Return (x, y) of the center of cell containing provided text 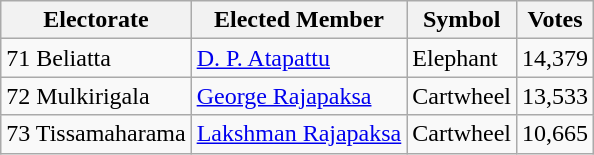
10,665 (554, 134)
13,533 (554, 96)
72 Mulkirigala (96, 96)
Electorate (96, 20)
Symbol (462, 20)
Elephant (462, 58)
George Rajapaksa (299, 96)
Lakshman Rajapaksa (299, 134)
Elected Member (299, 20)
Votes (554, 20)
73 Tissamaharama (96, 134)
71 Beliatta (96, 58)
14,379 (554, 58)
D. P. Atapattu (299, 58)
